Capture the cell that displays the provided text and extract its (X, Y) central coordinate. 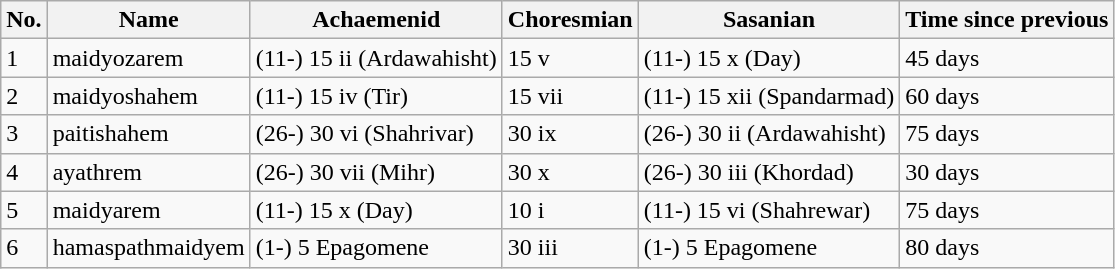
45 days (1007, 58)
(26-) 30 vi (Shahrivar) (376, 134)
80 days (1007, 248)
paitishahem (148, 134)
5 (24, 210)
1 (24, 58)
60 days (1007, 96)
4 (24, 172)
hamaspathmaidyem (148, 248)
3 (24, 134)
15 v (570, 58)
30 days (1007, 172)
maidyoshahem (148, 96)
15 vii (570, 96)
10 i (570, 210)
(26-) 30 iii (Khordad) (768, 172)
maidyozarem (148, 58)
ayathrem (148, 172)
6 (24, 248)
(11-) 15 ii (Ardawahisht) (376, 58)
Sasanian (768, 20)
(26-) 30 ii (Ardawahisht) (768, 134)
(26-) 30 vii (Mihr) (376, 172)
2 (24, 96)
Name (148, 20)
(11-) 15 xii (Spandarmad) (768, 96)
(11-) 15 iv (Tir) (376, 96)
Achaemenid (376, 20)
No. (24, 20)
maidyarem (148, 210)
30 iii (570, 248)
30 x (570, 172)
(11-) 15 vi (Shahrewar) (768, 210)
Time since previous (1007, 20)
30 ix (570, 134)
Choresmian (570, 20)
